Provide the (X, Y) coordinate of the cell's center where the given text is located.  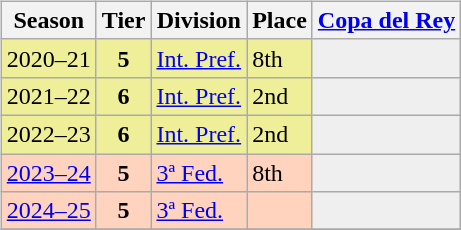
2023–24 (48, 173)
2020–21 (48, 58)
2021–22 (48, 96)
2022–23 (48, 134)
Copa del Rey (386, 20)
Place (280, 20)
Tier (124, 20)
2024–25 (48, 211)
Division (199, 20)
Season (48, 20)
